Output the [X, Y] coordinate of the center of the cell containing the given text.  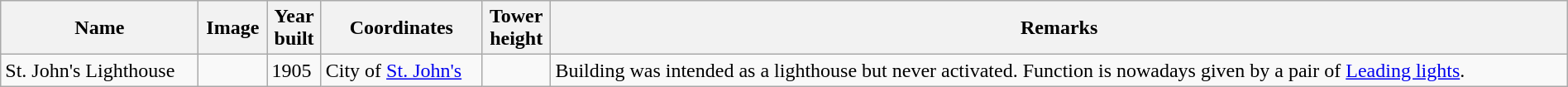
Yearbuilt [294, 28]
St. John's Lighthouse [99, 70]
Towerheight [516, 28]
City of St. John's [401, 70]
1905 [294, 70]
Coordinates [401, 28]
Remarks [1059, 28]
Image [233, 28]
Building was intended as a lighthouse but never activated. Function is nowadays given by a pair of Leading lights. [1059, 70]
Name [99, 28]
